Pinpoint the cell where the given text exists, returning its [x, y] midpoint coordinate. 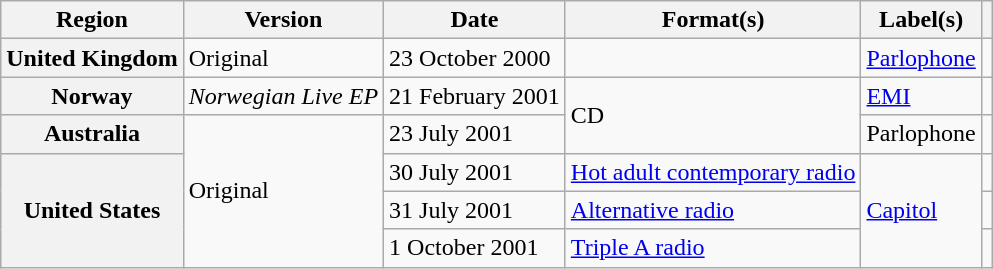
Hot adult contemporary radio [713, 172]
Region [92, 20]
Triple A radio [713, 248]
CD [713, 115]
21 February 2001 [475, 96]
Format(s) [713, 20]
31 July 2001 [475, 210]
Norwegian Live EP [283, 96]
23 October 2000 [475, 58]
1 October 2001 [475, 248]
EMI [921, 96]
United Kingdom [92, 58]
Version [283, 20]
Australia [92, 134]
United States [92, 210]
Label(s) [921, 20]
Alternative radio [713, 210]
30 July 2001 [475, 172]
Date [475, 20]
Capitol [921, 210]
Norway [92, 96]
23 July 2001 [475, 134]
